Detect which cell encompasses the target text, then output its (x, y) center coordinate. 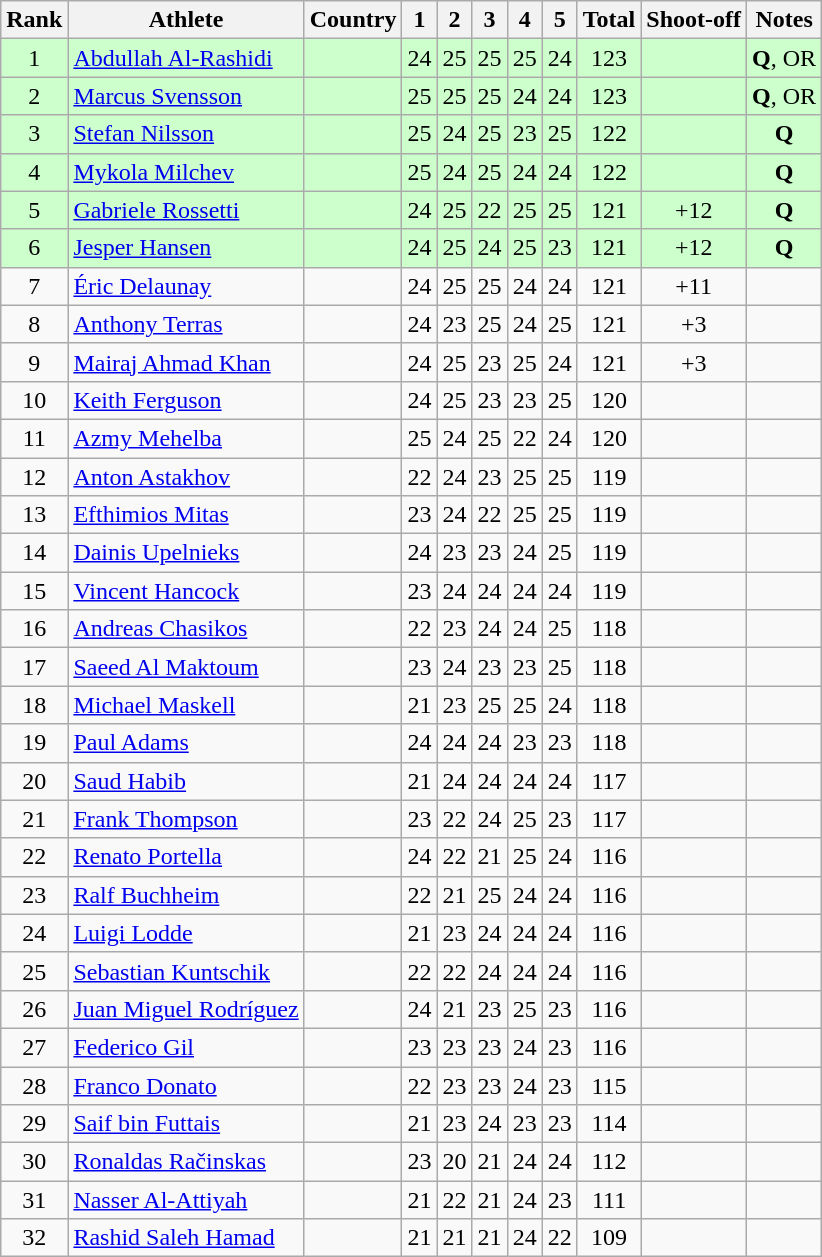
Keith Ferguson (186, 400)
19 (34, 743)
Mykola Milchev (186, 172)
Saud Habib (186, 781)
Abdullah Al-Rashidi (186, 58)
Saeed Al Maktoum (186, 667)
112 (609, 1162)
115 (609, 1085)
Mairaj Ahmad Khan (186, 362)
Sebastian Kuntschik (186, 971)
Country (353, 20)
Vincent Hancock (186, 591)
Shoot-off (694, 20)
Stefan Nilsson (186, 134)
109 (609, 1238)
27 (34, 1047)
26 (34, 1009)
Jesper Hansen (186, 248)
Saif bin Futtais (186, 1124)
15 (34, 591)
6 (34, 248)
9 (34, 362)
Paul Adams (186, 743)
17 (34, 667)
Éric Delaunay (186, 286)
Luigi Lodde (186, 933)
18 (34, 705)
28 (34, 1085)
14 (34, 553)
12 (34, 477)
30 (34, 1162)
13 (34, 515)
Azmy Mehelba (186, 438)
16 (34, 629)
Ronaldas Račinskas (186, 1162)
Franco Donato (186, 1085)
Frank Thompson (186, 819)
Michael Maskell (186, 705)
10 (34, 400)
Rank (34, 20)
Notes (784, 20)
Renato Portella (186, 857)
11 (34, 438)
Dainis Upelnieks (186, 553)
Total (609, 20)
Anton Astakhov (186, 477)
8 (34, 324)
111 (609, 1200)
Juan Miguel Rodríguez (186, 1009)
32 (34, 1238)
7 (34, 286)
31 (34, 1200)
Efthimios Mitas (186, 515)
Rashid Saleh Hamad (186, 1238)
Athlete (186, 20)
29 (34, 1124)
Andreas Chasikos (186, 629)
Gabriele Rossetti (186, 210)
Nasser Al-Attiyah (186, 1200)
Marcus Svensson (186, 96)
Federico Gil (186, 1047)
+11 (694, 286)
114 (609, 1124)
Anthony Terras (186, 324)
Ralf Buchheim (186, 895)
